Provide the (x, y) coordinate of the cell's center where the given text is located.  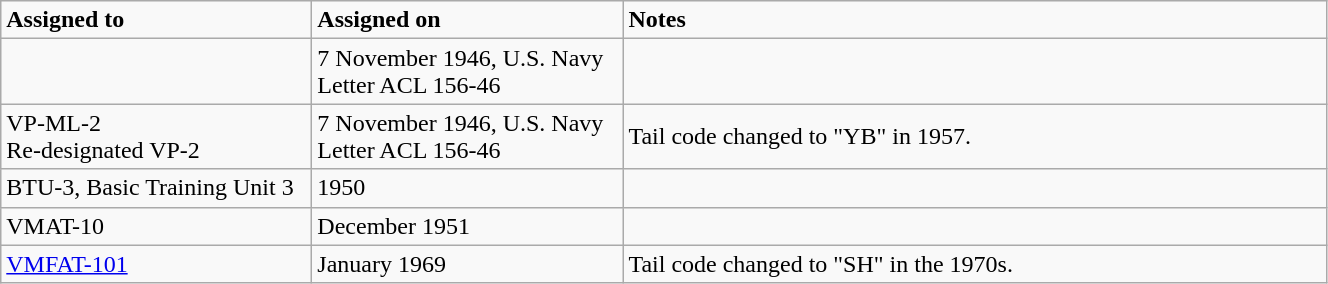
VP-ML-2Re-designated VP-2 (156, 136)
Assigned to (156, 20)
Tail code changed to "SH" in the 1970s. (975, 264)
VMAT-10 (156, 226)
Assigned on (468, 20)
December 1951 (468, 226)
Tail code changed to "YB" in 1957. (975, 136)
January 1969 (468, 264)
1950 (468, 188)
Notes (975, 20)
VMFAT-101 (156, 264)
BTU-3, Basic Training Unit 3 (156, 188)
